Provide the (x, y) coordinate of the cell's center where the given text is located.  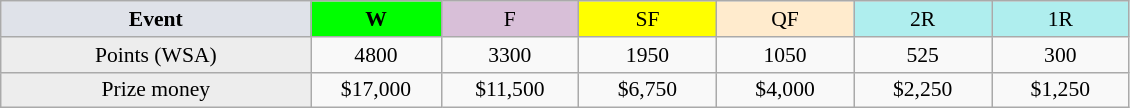
$2,250 (923, 90)
4800 (376, 55)
1050 (785, 55)
3300 (510, 55)
$6,750 (648, 90)
W (376, 19)
$11,500 (510, 90)
QF (785, 19)
$4,000 (785, 90)
F (510, 19)
Prize money (156, 90)
1950 (648, 55)
Points (WSA) (156, 55)
525 (923, 55)
2R (923, 19)
$17,000 (376, 90)
SF (648, 19)
$1,250 (1061, 90)
Event (156, 19)
300 (1061, 55)
1R (1061, 19)
